Provide the (x, y) coordinate of the cell's center where the given text is located.  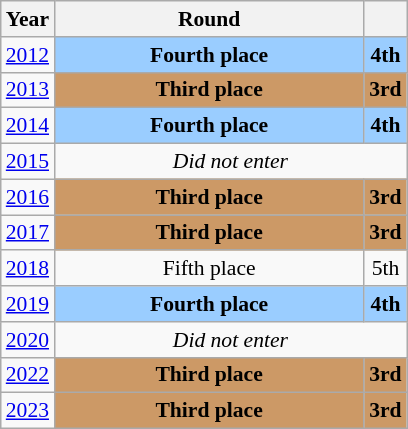
2015 (28, 162)
2014 (28, 126)
2019 (28, 304)
2018 (28, 269)
2016 (28, 197)
2012 (28, 55)
2013 (28, 90)
Round (209, 19)
2020 (28, 340)
2017 (28, 233)
Year (28, 19)
Fifth place (209, 269)
5th (386, 269)
2022 (28, 375)
2023 (28, 411)
